Scan for the cell matching the given text and deliver its [x, y] coordinate at center. 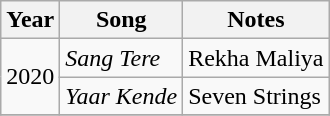
Sang Tere [122, 58]
Rekha Maliya [256, 58]
Notes [256, 20]
Year [30, 20]
2020 [30, 77]
Song [122, 20]
Yaar Kende [122, 96]
Seven Strings [256, 96]
